Extract the [X, Y] coordinate from the center of the cell holding the provided text.  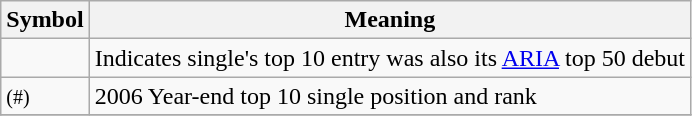
Indicates single's top 10 entry was also its ARIA top 50 debut [390, 58]
Meaning [390, 20]
2006 Year-end top 10 single position and rank [390, 96]
(#) [45, 96]
Symbol [45, 20]
